From the cell containing the given text, extract its center point as (X, Y) coordinate. 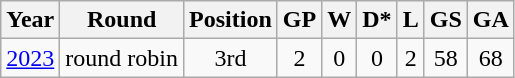
GA (490, 20)
D* (377, 20)
58 (446, 58)
68 (490, 58)
GP (299, 20)
2023 (30, 58)
Year (30, 20)
L (410, 20)
round robin (122, 58)
Position (231, 20)
3rd (231, 58)
Round (122, 20)
GS (446, 20)
W (340, 20)
